Provide the [x, y] coordinate of the cell's center where the given text is located.  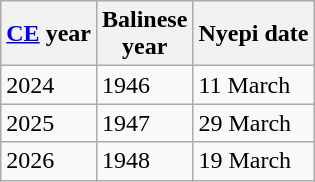
1948 [144, 161]
11 March [254, 85]
Nyepi date [254, 34]
Balineseyear [144, 34]
2025 [49, 123]
2026 [49, 161]
CE year [49, 34]
19 March [254, 161]
2024 [49, 85]
1946 [144, 85]
1947 [144, 123]
29 March [254, 123]
